Return the (X, Y) coordinate for the center point of the cell that contains the specified text.  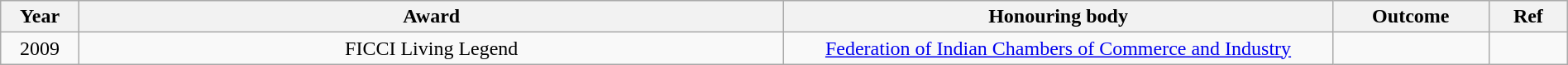
Federation of Indian Chambers of Commerce and Industry (1059, 48)
Ref (1528, 17)
Award (432, 17)
Year (40, 17)
Honouring body (1059, 17)
Outcome (1411, 17)
2009 (40, 48)
FICCI Living Legend (432, 48)
